Return (x, y) of the center of cell containing provided text 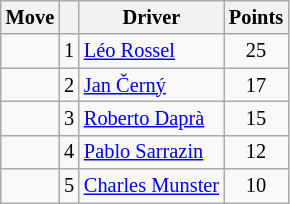
25 (256, 51)
Pablo Sarrazin (152, 152)
Driver (152, 17)
3 (69, 118)
15 (256, 118)
17 (256, 85)
12 (256, 152)
Points (256, 17)
10 (256, 186)
2 (69, 85)
Léo Rossel (152, 51)
Jan Černý (152, 85)
5 (69, 186)
1 (69, 51)
Move (30, 17)
4 (69, 152)
Roberto Daprà (152, 118)
Charles Munster (152, 186)
